Identify which cell holds the provided text, then report its [X, Y] central coordinate. 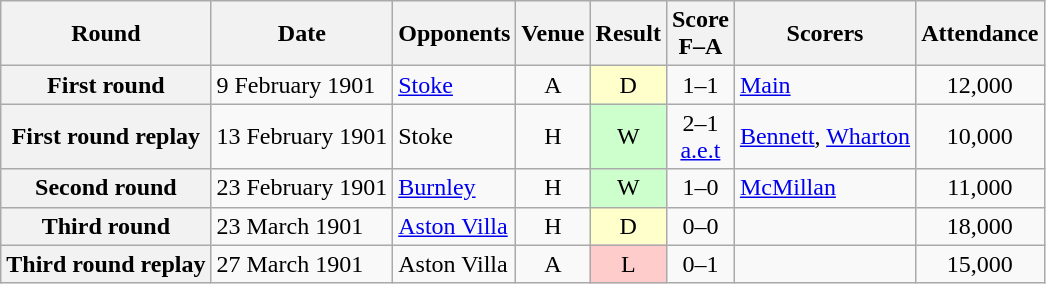
Round [106, 34]
Bennett, Wharton [824, 136]
1–1 [700, 85]
Third round replay [106, 264]
11,000 [980, 188]
L [628, 264]
First round [106, 85]
Burnley [454, 188]
Attendance [980, 34]
15,000 [980, 264]
Result [628, 34]
23 February 1901 [302, 188]
13 February 1901 [302, 136]
12,000 [980, 85]
2–1a.e.t [700, 136]
0–0 [700, 226]
Main [824, 85]
Venue [553, 34]
McMillan [824, 188]
Scorers [824, 34]
1–0 [700, 188]
0–1 [700, 264]
10,000 [980, 136]
Opponents [454, 34]
9 February 1901 [302, 85]
23 March 1901 [302, 226]
Date [302, 34]
Second round [106, 188]
ScoreF–A [700, 34]
Third round [106, 226]
18,000 [980, 226]
27 March 1901 [302, 264]
First round replay [106, 136]
